Capture the cell that displays the provided text and extract its [X, Y] central coordinate. 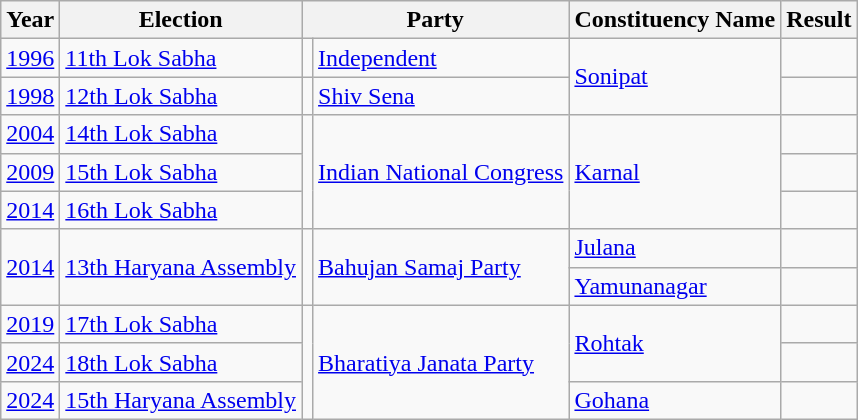
14th Lok Sabha [181, 134]
2019 [30, 324]
Bahujan Samaj Party [441, 267]
Shiv Sena [441, 96]
Independent [441, 58]
15th Haryana Assembly [181, 400]
Julana [675, 248]
16th Lok Sabha [181, 210]
17th Lok Sabha [181, 324]
Gohana [675, 400]
Karnal [675, 172]
12th Lok Sabha [181, 96]
Rohtak [675, 343]
2009 [30, 172]
15th Lok Sabha [181, 172]
Result [819, 20]
1998 [30, 96]
13th Haryana Assembly [181, 267]
Party [436, 20]
1996 [30, 58]
Election [181, 20]
Indian National Congress [441, 172]
Yamunanagar [675, 286]
2004 [30, 134]
Constituency Name [675, 20]
Sonipat [675, 77]
Bharatiya Janata Party [441, 362]
11th Lok Sabha [181, 58]
18th Lok Sabha [181, 362]
Year [30, 20]
